Capture the cell that displays the provided text and extract its [X, Y] central coordinate. 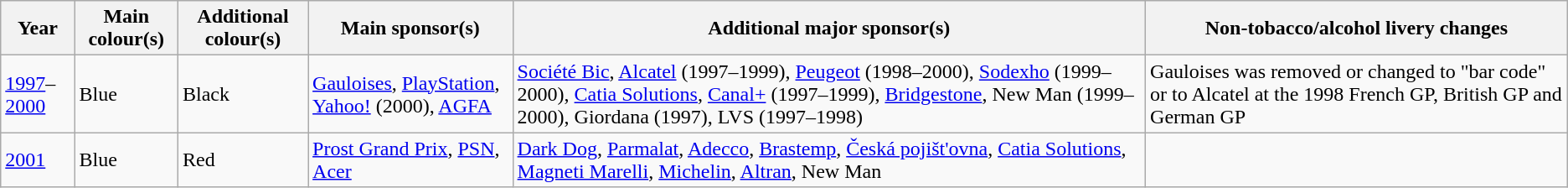
Gauloises, PlayStation, Yahoo! (2000), AGFA [410, 94]
Additional major sponsor(s) [829, 29]
2001 [38, 159]
Prost Grand Prix, PSN, Acer [410, 159]
Additional colour(s) [243, 29]
Gauloises was removed or changed to "bar code" or to Alcatel at the 1998 French GP, British GP and German GP [1357, 94]
Red [243, 159]
Year [38, 29]
1997–2000 [38, 94]
Main sponsor(s) [410, 29]
Black [243, 94]
Main colour(s) [126, 29]
Non-tobacco/alcohol livery changes [1357, 29]
Dark Dog, Parmalat, Adecco, Brastemp, Česká pojišt'ovna, Catia Solutions, Magneti Marelli, Michelin, Altran, New Man [829, 159]
